Capture the cell that displays the provided text and extract its [X, Y] central coordinate. 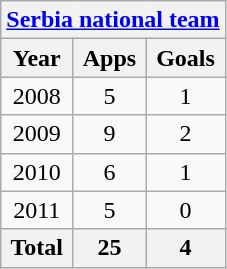
2009 [37, 134]
2 [186, 134]
Year [37, 58]
25 [110, 248]
2010 [37, 172]
2011 [37, 210]
Apps [110, 58]
4 [186, 248]
Total [37, 248]
Goals [186, 58]
9 [110, 134]
Serbia national team [113, 20]
2008 [37, 96]
0 [186, 210]
6 [110, 172]
